Return the (x, y) coordinate for the center point of the cell that contains the specified text.  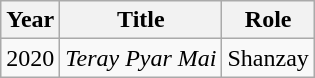
Shanzay (268, 58)
2020 (30, 58)
Teray Pyar Mai (141, 58)
Year (30, 20)
Title (141, 20)
Role (268, 20)
